Find where the given text appears and provide that cell's center as (X, Y) coordinate. 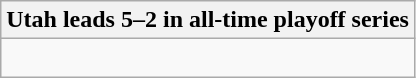
Utah leads 5–2 in all-time playoff series (208, 20)
